Find where the given text appears and provide that cell's center as [X, Y] coordinate. 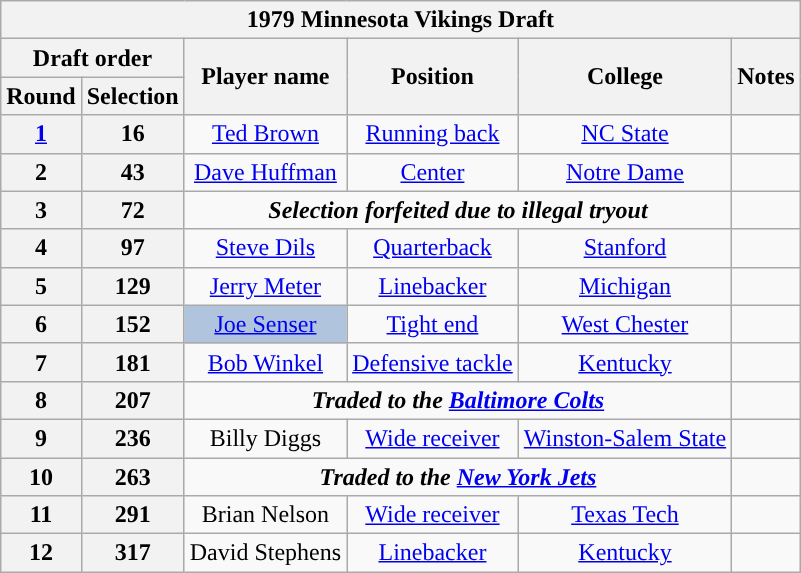
Notes [766, 77]
16 [132, 134]
1979 Minnesota Vikings Draft [400, 20]
David Stephens [265, 553]
5 [41, 286]
12 [41, 553]
Traded to the New York Jets [458, 477]
236 [132, 438]
Brian Nelson [265, 515]
6 [41, 324]
11 [41, 515]
291 [132, 515]
Steve Dils [265, 248]
97 [132, 248]
Round [41, 96]
Running back [433, 134]
2 [41, 172]
152 [132, 324]
7 [41, 362]
3 [41, 210]
Ted Brown [265, 134]
Tight end [433, 324]
Jerry Meter [265, 286]
9 [41, 438]
Player name [265, 77]
263 [132, 477]
4 [41, 248]
72 [132, 210]
Center [433, 172]
317 [132, 553]
West Chester [624, 324]
Selection [132, 96]
Michigan [624, 286]
181 [132, 362]
1 [41, 134]
Billy Diggs [265, 438]
Stanford [624, 248]
Joe Senser [265, 324]
43 [132, 172]
Selection forfeited due to illegal tryout [458, 210]
8 [41, 400]
Position [433, 77]
207 [132, 400]
Traded to the Baltimore Colts [458, 400]
Dave Huffman [265, 172]
Texas Tech [624, 515]
Winston-Salem State [624, 438]
Quarterback [433, 248]
College [624, 77]
Bob Winkel [265, 362]
NC State [624, 134]
Draft order [92, 58]
129 [132, 286]
Notre Dame [624, 172]
10 [41, 477]
Defensive tackle [433, 362]
